Pinpoint the cell where the given text exists, returning its (X, Y) midpoint coordinate. 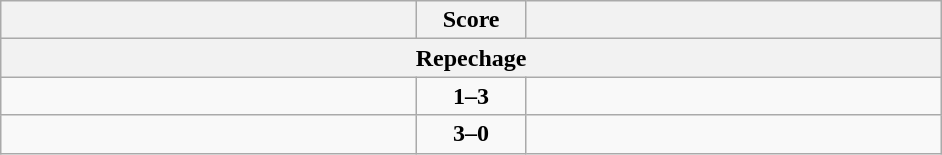
Score (472, 20)
Repechage (472, 58)
3–0 (472, 134)
1–3 (472, 96)
